Determine the (X, Y) coordinate at the center of the cell enclosing the given text.  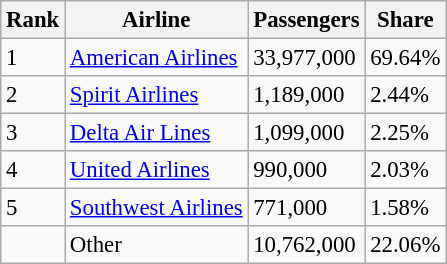
5 (33, 208)
22.06% (406, 245)
1,189,000 (306, 95)
4 (33, 170)
Southwest Airlines (156, 208)
Delta Air Lines (156, 133)
69.64% (406, 58)
American Airlines (156, 58)
990,000 (306, 170)
3 (33, 133)
Other (156, 245)
10,762,000 (306, 245)
2.44% (406, 95)
Spirit Airlines (156, 95)
771,000 (306, 208)
1.58% (406, 208)
2.03% (406, 170)
1 (33, 58)
1,099,000 (306, 133)
Airline (156, 20)
Share (406, 20)
2 (33, 95)
Rank (33, 20)
United Airlines (156, 170)
33,977,000 (306, 58)
Passengers (306, 20)
2.25% (406, 133)
